Provide the (x, y) coordinate of the cell's center where the given text is located.  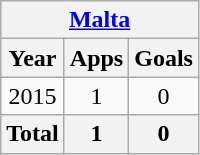
Year (33, 58)
Total (33, 134)
2015 (33, 96)
Goals (164, 58)
Malta (100, 20)
Apps (96, 58)
